Find where the given text appears and provide that cell's center as [x, y] coordinate. 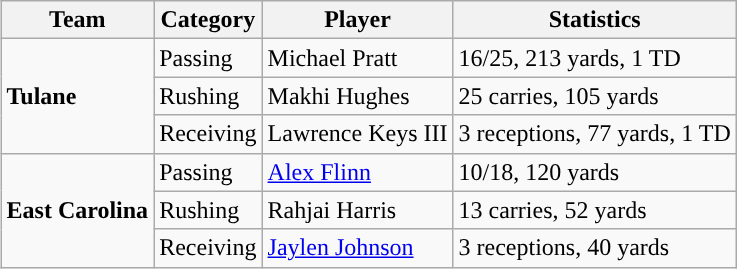
Team [78, 20]
13 carries, 52 yards [594, 210]
Player [358, 20]
Tulane [78, 96]
Lawrence Keys III [358, 134]
25 carries, 105 yards [594, 96]
10/18, 120 yards [594, 172]
Michael Pratt [358, 58]
Jaylen Johnson [358, 248]
Rahjai Harris [358, 210]
Makhi Hughes [358, 96]
Category [208, 20]
East Carolina [78, 210]
Alex Flinn [358, 172]
Statistics [594, 20]
3 receptions, 77 yards, 1 TD [594, 134]
16/25, 213 yards, 1 TD [594, 58]
3 receptions, 40 yards [594, 248]
